Capture the cell that displays the provided text and extract its [X, Y] central coordinate. 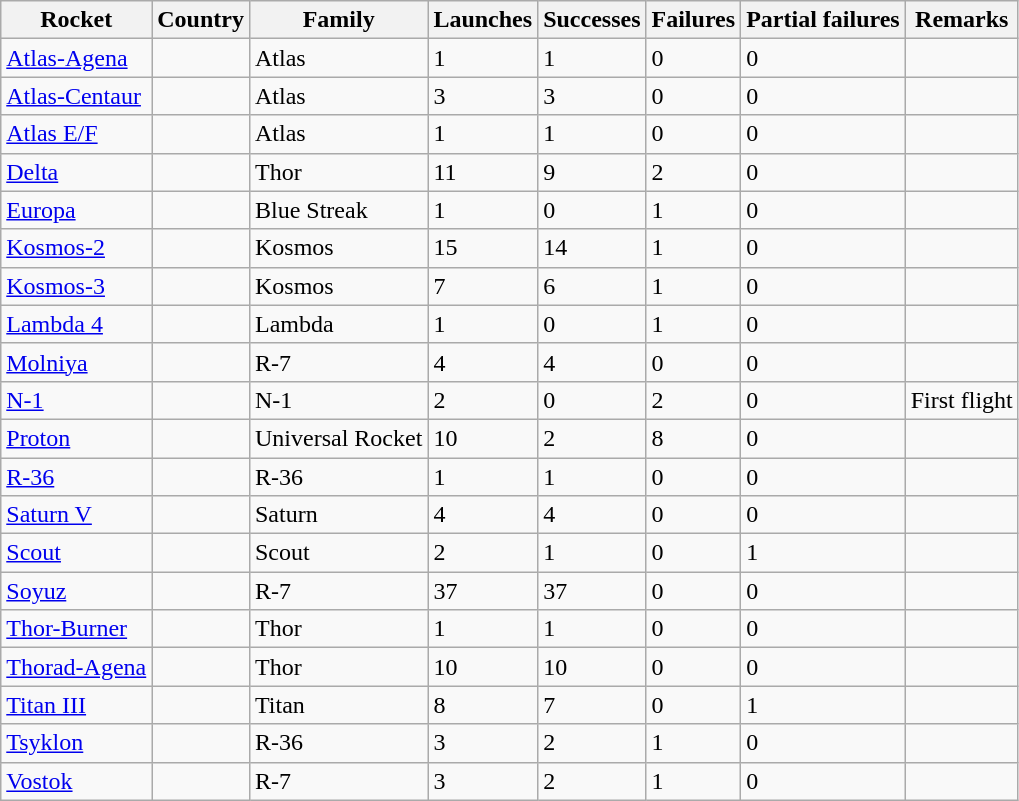
Lambda 4 [76, 324]
First flight [962, 400]
Delta [76, 172]
11 [483, 172]
Thor-Burner [76, 629]
Failures [694, 20]
6 [592, 286]
15 [483, 248]
Tsyklon [76, 743]
Partial failures [824, 20]
Saturn V [76, 515]
Atlas-Agena [76, 58]
Successes [592, 20]
Europa [76, 210]
Atlas E/F [76, 134]
Molniya [76, 362]
Blue Streak [338, 210]
Titan [338, 705]
Lambda [338, 324]
Family [338, 20]
Rocket [76, 20]
Country [201, 20]
Vostok [76, 781]
Kosmos-3 [76, 286]
Universal Rocket [338, 438]
Saturn [338, 515]
9 [592, 172]
Launches [483, 20]
Kosmos-2 [76, 248]
Atlas-Centaur [76, 96]
Thorad-Agena [76, 667]
Soyuz [76, 591]
Proton [76, 438]
14 [592, 248]
Titan III [76, 705]
Remarks [962, 20]
